Identify which cell holds the provided text, then report its (X, Y) central coordinate. 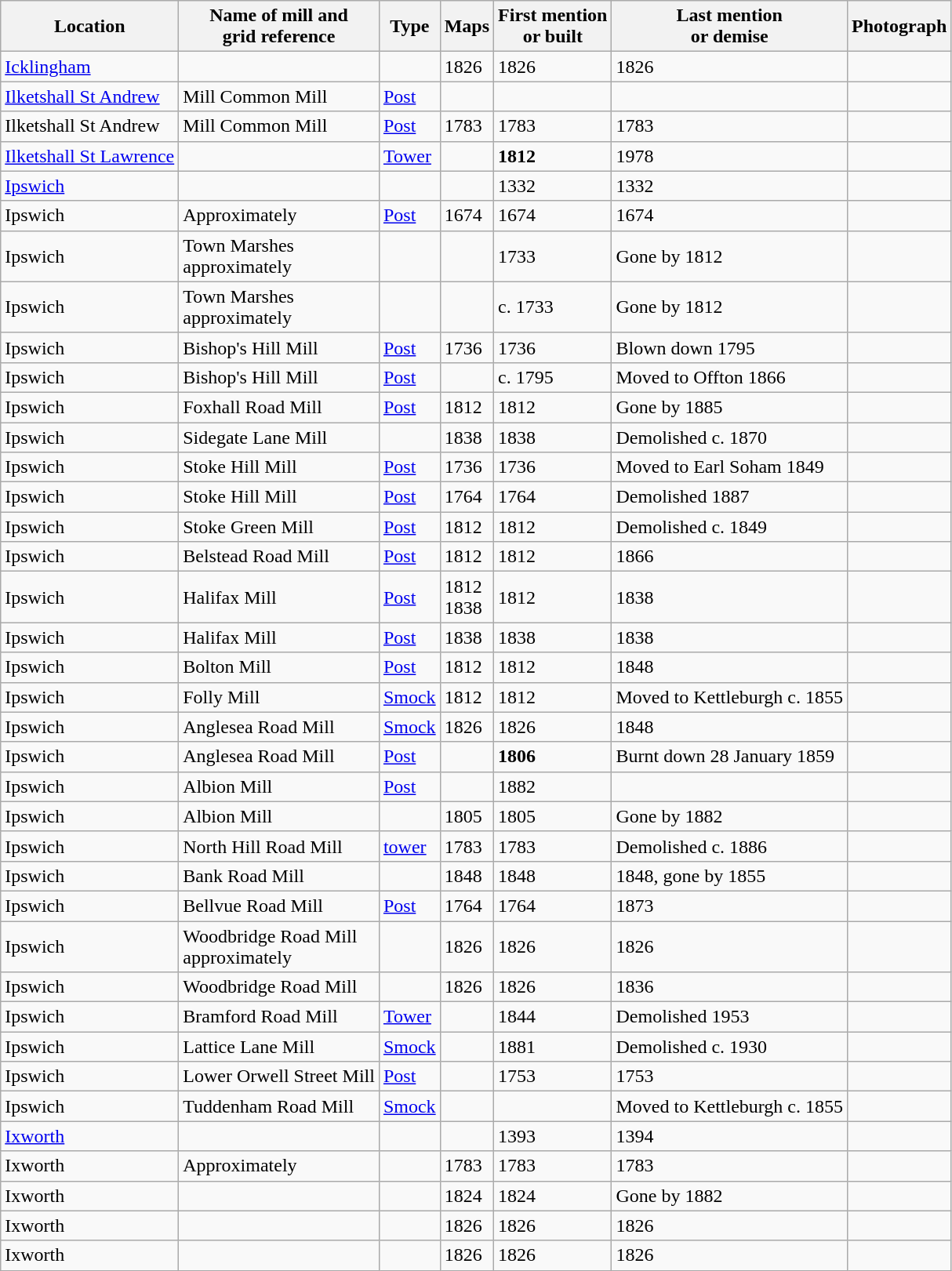
Bramford Road Mill (279, 1017)
Bank Road Mill (279, 876)
Demolished c. 1849 (729, 527)
Tuddenham Road Mill (279, 1106)
Folly Mill (279, 697)
Lattice Lane Mill (279, 1047)
Icklingham (89, 67)
Bolton Mill (279, 667)
Sidegate Lane Mill (279, 437)
1866 (729, 557)
1978 (729, 156)
c. 1795 (553, 377)
Burnt down 28 January 1859 (729, 757)
Woodbridge Road Mill (279, 987)
1806 (553, 757)
1733 (553, 256)
1882 (553, 786)
Bellvue Road Mill (279, 906)
Belstead Road Mill (279, 557)
Photograph (899, 27)
Woodbridge Road Millapproximately (279, 946)
Name of mill andgrid reference (279, 27)
First mentionor built (553, 27)
Lower Orwell Street Mill (279, 1077)
tower (409, 846)
1881 (553, 1047)
Demolished 1953 (729, 1017)
c. 1733 (553, 307)
Demolished c. 1930 (729, 1047)
Moved to Earl Soham 1849 (729, 467)
Last mention or demise (729, 27)
1873 (729, 906)
Moved to Offton 1866 (729, 377)
Stoke Green Mill (279, 527)
18121838 (467, 597)
Demolished c. 1886 (729, 846)
Type (409, 27)
Blown down 1795 (729, 347)
1393 (553, 1136)
Ilketshall St Lawrence (89, 156)
Foxhall Road Mill (279, 407)
North Hill Road Mill (279, 846)
Gone by 1885 (729, 407)
1836 (729, 987)
Maps (467, 27)
1844 (553, 1017)
Location (89, 27)
Demolished 1887 (729, 497)
1848, gone by 1855 (729, 876)
1394 (729, 1136)
Demolished c. 1870 (729, 437)
